Return the (x, y) coordinate for the center point of the cell that contains the specified text.  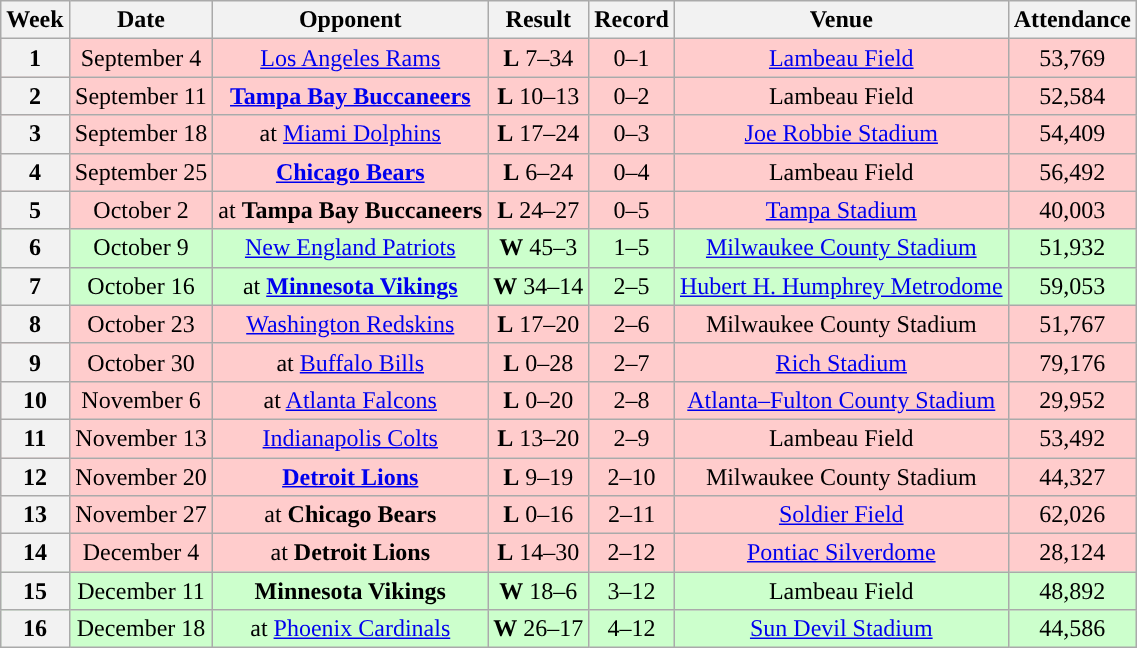
1–5 (632, 248)
at Miami Dolphins (350, 134)
Record (632, 20)
Indianapolis Colts (350, 438)
December 11 (141, 591)
L 6–24 (538, 172)
15 (35, 591)
Opponent (350, 20)
53,769 (1072, 58)
at Tampa Bay Buccaneers (350, 210)
2–12 (632, 553)
0–2 (632, 96)
Los Angeles Rams (350, 58)
December 4 (141, 553)
7 (35, 286)
L 9–19 (538, 477)
W 26–17 (538, 629)
Venue (841, 20)
W 45–3 (538, 248)
Detroit Lions (350, 477)
L 0–28 (538, 362)
Pontiac Silverdome (841, 553)
51,767 (1072, 324)
September 4 (141, 58)
Date (141, 20)
0–5 (632, 210)
September 18 (141, 134)
8 (35, 324)
L 7–34 (538, 58)
0–3 (632, 134)
L 14–30 (538, 553)
November 13 (141, 438)
New England Patriots (350, 248)
October 30 (141, 362)
Chicago Bears (350, 172)
28,124 (1072, 553)
2–8 (632, 400)
10 (35, 400)
Rich Stadium (841, 362)
52,584 (1072, 96)
at Detroit Lions (350, 553)
Result (538, 20)
Attendance (1072, 20)
Tampa Bay Buccaneers (350, 96)
Washington Redskins (350, 324)
6 (35, 248)
at Minnesota Vikings (350, 286)
October 9 (141, 248)
59,053 (1072, 286)
51,932 (1072, 248)
Atlanta–Fulton County Stadium (841, 400)
1 (35, 58)
4 (35, 172)
14 (35, 553)
2–10 (632, 477)
W 18–6 (538, 591)
79,176 (1072, 362)
3–12 (632, 591)
44,586 (1072, 629)
L 10–13 (538, 96)
at Chicago Bears (350, 515)
3 (35, 134)
W 34–14 (538, 286)
29,952 (1072, 400)
November 20 (141, 477)
Week (35, 20)
2–6 (632, 324)
62,026 (1072, 515)
13 (35, 515)
0–4 (632, 172)
48,892 (1072, 591)
56,492 (1072, 172)
at Atlanta Falcons (350, 400)
at Buffalo Bills (350, 362)
October 2 (141, 210)
Tampa Stadium (841, 210)
December 18 (141, 629)
2–11 (632, 515)
October 23 (141, 324)
Sun Devil Stadium (841, 629)
2–9 (632, 438)
40,003 (1072, 210)
16 (35, 629)
2–5 (632, 286)
4–12 (632, 629)
at Phoenix Cardinals (350, 629)
L 0–20 (538, 400)
0–1 (632, 58)
Minnesota Vikings (350, 591)
November 6 (141, 400)
Joe Robbie Stadium (841, 134)
44,327 (1072, 477)
L 17–24 (538, 134)
L 17–20 (538, 324)
October 16 (141, 286)
Hubert H. Humphrey Metrodome (841, 286)
5 (35, 210)
11 (35, 438)
November 27 (141, 515)
September 11 (141, 96)
L 24–27 (538, 210)
2–7 (632, 362)
54,409 (1072, 134)
L 0–16 (538, 515)
53,492 (1072, 438)
L 13–20 (538, 438)
2 (35, 96)
September 25 (141, 172)
Soldier Field (841, 515)
12 (35, 477)
9 (35, 362)
